Find where the given text appears and provide that cell's center as (X, Y) coordinate. 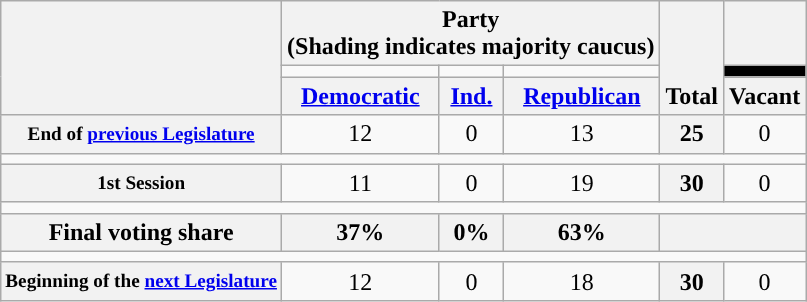
Beginning of the next Legislature (142, 281)
0% (472, 232)
13 (582, 134)
Final voting share (142, 232)
18 (582, 281)
11 (361, 183)
Vacant (764, 96)
Republican (582, 96)
Democratic (361, 96)
63% (582, 232)
Ind. (472, 96)
19 (582, 183)
25 (692, 134)
End of previous Legislature (142, 134)
37% (361, 232)
Total (692, 58)
Party (Shading indicates majority caucus) (471, 34)
1st Session (142, 183)
